Return (X, Y) of the center of cell containing provided text 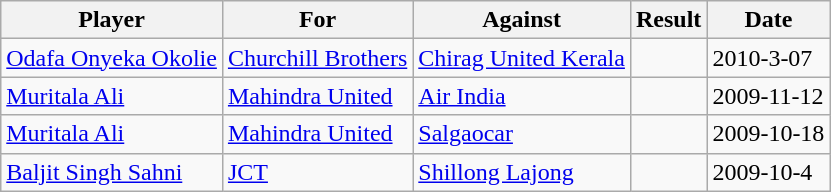
Date (768, 20)
Air India (522, 96)
2009-10-18 (768, 134)
Player (112, 20)
Against (522, 20)
Shillong Lajong (522, 172)
For (317, 20)
Baljit Singh Sahni (112, 172)
Churchill Brothers (317, 58)
Result (668, 20)
Odafa Onyeka Okolie (112, 58)
JCT (317, 172)
Salgaocar (522, 134)
2009-10-4 (768, 172)
2010-3-07 (768, 58)
Chirag United Kerala (522, 58)
2009-11-12 (768, 96)
